Output the [x, y] coordinate of the center of the cell containing the given text.  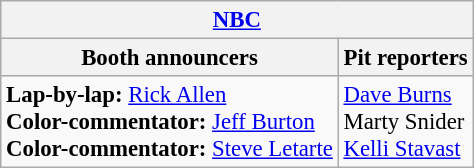
Booth announcers [170, 58]
Dave BurnsMarty SniderKelli Stavast [406, 122]
NBC [237, 20]
Lap-by-lap: Rick AllenColor-commentator: Jeff BurtonColor-commentator: Steve Letarte [170, 122]
Pit reporters [406, 58]
